Determine the (X, Y) coordinate at the center of the cell enclosing the given text.  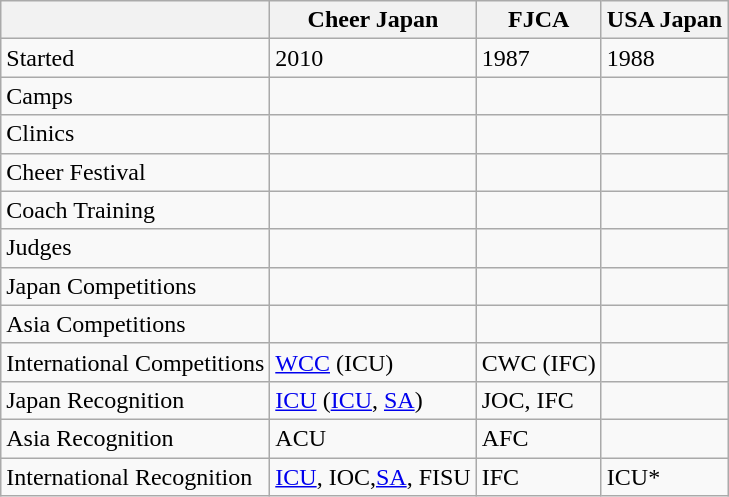
ICU, IOC,SA, FISU (373, 477)
Clinics (136, 134)
2010 (373, 58)
WCC (ICU) (373, 362)
Asia Competitions (136, 324)
Started (136, 58)
ICU* (664, 477)
Japan Competitions (136, 286)
ACU (373, 438)
Cheer Festival (136, 172)
FJCA (538, 20)
1987 (538, 58)
AFC (538, 438)
IFC (538, 477)
1988 (664, 58)
Judges (136, 248)
Coach Training (136, 210)
ICU (ICU, SA) (373, 400)
Japan Recognition (136, 400)
International Competitions (136, 362)
JOC, IFC (538, 400)
Cheer Japan (373, 20)
International Recognition (136, 477)
CWC (IFC) (538, 362)
Asia Recognition (136, 438)
USA Japan (664, 20)
Camps (136, 96)
